From the cell containing the given text, extract its center point as (x, y) coordinate. 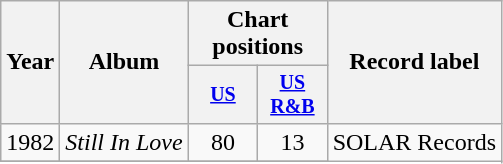
80 (222, 142)
USR&B (292, 94)
Chart positions (258, 34)
Record label (414, 62)
1982 (30, 142)
US (222, 94)
Still In Love (124, 142)
Year (30, 62)
13 (292, 142)
SOLAR Records (414, 142)
Album (124, 62)
